Search for the cell housing the specified text and yield its (x, y) center coordinate. 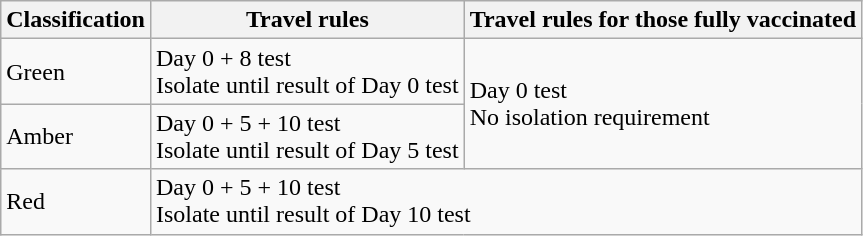
Day 0 + 5 + 10 testIsolate until result of Day 5 test (307, 136)
Travel rules (307, 20)
Travel rules for those fully vaccinated (662, 20)
Amber (76, 136)
Red (76, 202)
Day 0 + 8 testIsolate until result of Day 0 test (307, 72)
Day 0 + 5 + 10 testIsolate until result of Day 10 test (506, 202)
Day 0 testNo isolation requirement (662, 104)
Green (76, 72)
Classification (76, 20)
